Identify which cell holds the provided text, then report its [X, Y] central coordinate. 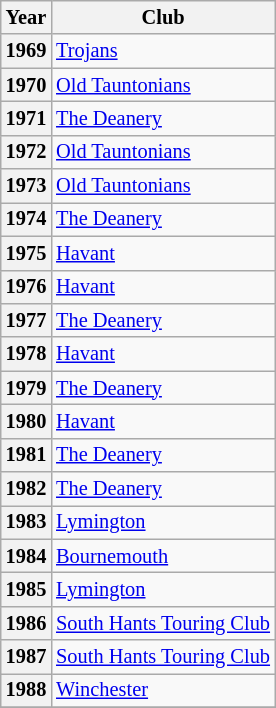
1969 [26, 51]
1973 [26, 186]
Trojans [163, 51]
1971 [26, 118]
1979 [26, 388]
1975 [26, 253]
1970 [26, 85]
1980 [26, 421]
Club [163, 17]
1985 [26, 589]
1972 [26, 152]
1987 [26, 657]
1974 [26, 219]
1976 [26, 287]
Bournemouth [163, 556]
1981 [26, 455]
1978 [26, 354]
1983 [26, 522]
1986 [26, 623]
1984 [26, 556]
Winchester [163, 690]
1977 [26, 320]
1988 [26, 690]
1982 [26, 489]
Year [26, 17]
